Output the [x, y] coordinate of the center of the cell containing the given text.  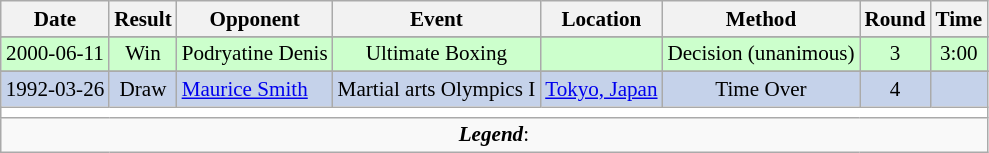
Opponent [255, 18]
Location [601, 18]
Win [142, 54]
Time Over [760, 90]
Ultimate Boxing [437, 54]
Legend: [494, 134]
Event [437, 18]
Round [896, 18]
Decision (unanimous) [760, 54]
Time [959, 18]
Draw [142, 90]
3 [896, 54]
3:00 [959, 54]
Tokyo, Japan [601, 90]
Martial arts Olympics I [437, 90]
2000-06-11 [55, 54]
Podryatine Denis [255, 54]
4 [896, 90]
Maurice Smith [255, 90]
Result [142, 18]
Method [760, 18]
1992-03-26 [55, 90]
Date [55, 18]
